Return the (X, Y) coordinate for the center point of the cell that contains the specified text.  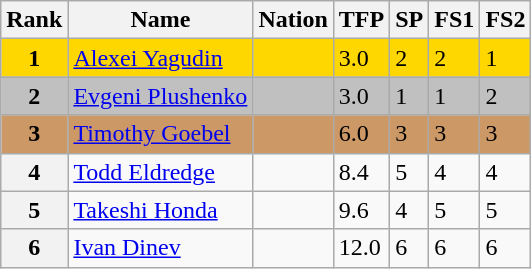
Todd Eldredge (160, 172)
FS1 (454, 20)
Timothy Goebel (160, 134)
12.0 (361, 248)
8.4 (361, 172)
Ivan Dinev (160, 248)
Nation (293, 20)
FS2 (506, 20)
Evgeni Plushenko (160, 96)
TFP (361, 20)
Name (160, 20)
SP (410, 20)
Rank (34, 20)
6.0 (361, 134)
Alexei Yagudin (160, 58)
9.6 (361, 210)
Takeshi Honda (160, 210)
